Scan for the cell matching the given text and deliver its [x, y] coordinate at center. 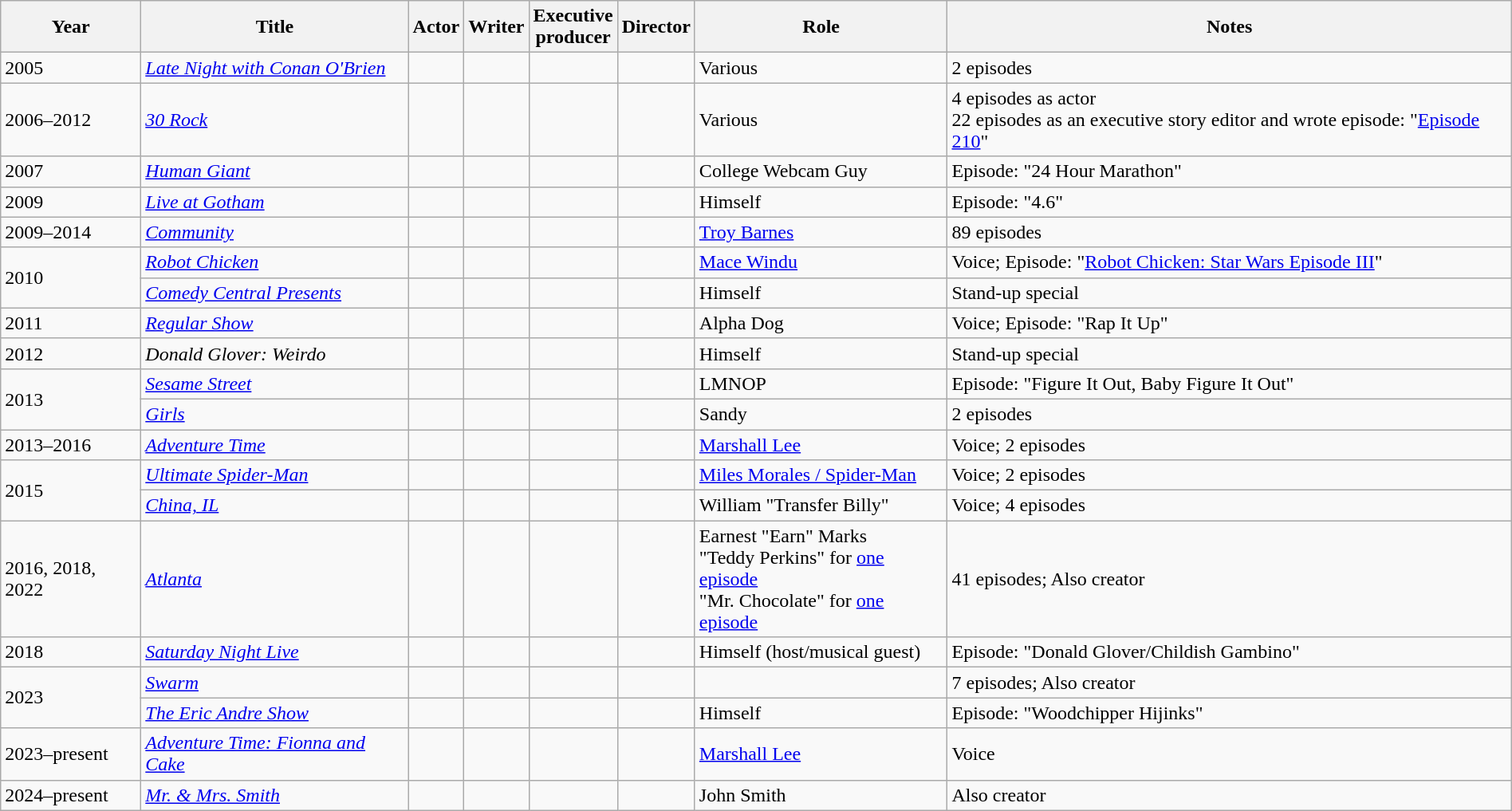
College Webcam Guy [821, 171]
Mr. & Mrs. Smith [274, 795]
Episode: "24 Hour Marathon" [1230, 171]
The Eric Andre Show [274, 713]
Also creator [1230, 795]
Title [274, 27]
Notes [1230, 27]
2009 [71, 202]
7 episodes; Also creator [1230, 683]
Late Night with Conan O'Brien [274, 68]
2016, 2018, 2022 [71, 579]
Earnest "Earn" Marks"Teddy Perkins" for one episode"Mr. Chocolate" for one episode [821, 579]
Mace Windu [821, 262]
Atlanta [274, 579]
Girls [274, 414]
2015 [71, 490]
Executiveproducer [573, 27]
Saturday Night Live [274, 652]
2023 [71, 698]
Episode: "Figure It Out, Baby Figure It Out" [1230, 384]
Himself (host/musical guest) [821, 652]
Voice [1230, 754]
William "Transfer Billy" [821, 506]
Episode: "Donald Glover/Childish Gambino" [1230, 652]
Alpha Dog [821, 323]
41 episodes; Also creator [1230, 579]
Role [821, 27]
Community [274, 232]
2024–present [71, 795]
Regular Show [274, 323]
Voice; Episode: "Robot Chicken: Star Wars Episode III" [1230, 262]
30 Rock [274, 120]
LMNOP [821, 384]
Episode: "Woodchipper Hijinks" [1230, 713]
Human Giant [274, 171]
Sandy [821, 414]
2012 [71, 353]
Donald Glover: Weirdo [274, 353]
2023–present [71, 754]
4 episodes as actor22 episodes as an executive story editor and wrote episode: "Episode 210" [1230, 120]
2010 [71, 278]
Swarm [274, 683]
2005 [71, 68]
Voice; Episode: "Rap It Up" [1230, 323]
89 episodes [1230, 232]
Adventure Time [274, 444]
2013 [71, 399]
Troy Barnes [821, 232]
Ultimate Spider-Man [274, 475]
Comedy Central Presents [274, 293]
2018 [71, 652]
Actor [436, 27]
Episode: "4.6" [1230, 202]
Live at Gotham [274, 202]
Writer [496, 27]
Year [71, 27]
Miles Morales / Spider-Man [821, 475]
2009–2014 [71, 232]
Robot Chicken [274, 262]
China, IL [274, 506]
Sesame Street [274, 384]
2013–2016 [71, 444]
2007 [71, 171]
2006–2012 [71, 120]
2011 [71, 323]
Director [656, 27]
John Smith [821, 795]
Voice; 4 episodes [1230, 506]
Adventure Time: Fionna and Cake [274, 754]
